Detect which cell encompasses the target text, then output its (X, Y) center coordinate. 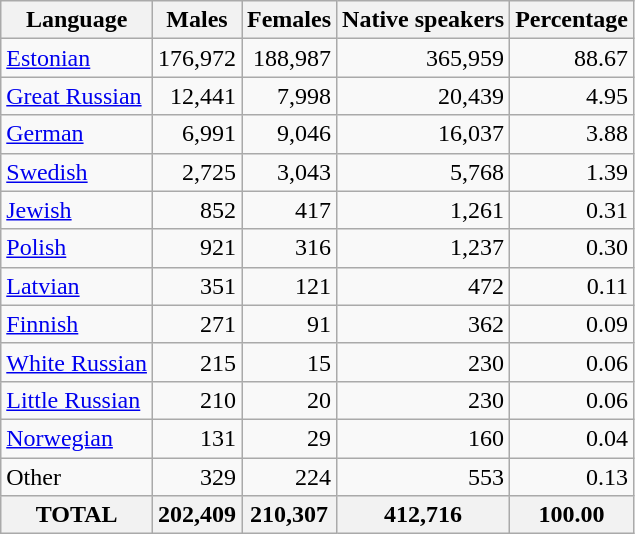
160 (424, 438)
Great Russian (77, 96)
German (77, 134)
29 (290, 438)
1,237 (424, 248)
121 (290, 286)
Jewish (77, 210)
Males (196, 20)
0.30 (572, 248)
4.95 (572, 96)
5,768 (424, 172)
Norwegian (77, 438)
88.67 (572, 58)
20 (290, 400)
Polish (77, 248)
91 (290, 324)
202,409 (196, 515)
921 (196, 248)
472 (424, 286)
210 (196, 400)
Other (77, 477)
12,441 (196, 96)
1.39 (572, 172)
15 (290, 362)
6,991 (196, 134)
271 (196, 324)
TOTAL (77, 515)
16,037 (424, 134)
20,439 (424, 96)
215 (196, 362)
Latvian (77, 286)
0.31 (572, 210)
Estonian (77, 58)
188,987 (290, 58)
316 (290, 248)
176,972 (196, 58)
Percentage (572, 20)
362 (424, 324)
0.09 (572, 324)
0.04 (572, 438)
Finnish (77, 324)
131 (196, 438)
365,959 (424, 58)
Language (77, 20)
3,043 (290, 172)
0.13 (572, 477)
553 (424, 477)
852 (196, 210)
417 (290, 210)
White Russian (77, 362)
210,307 (290, 515)
Native speakers (424, 20)
0.11 (572, 286)
224 (290, 477)
7,998 (290, 96)
2,725 (196, 172)
412,716 (424, 515)
Swedish (77, 172)
9,046 (290, 134)
351 (196, 286)
100.00 (572, 515)
1,261 (424, 210)
Little Russian (77, 400)
3.88 (572, 134)
Females (290, 20)
329 (196, 477)
